Pinpoint the cell where the given text exists, returning its [x, y] midpoint coordinate. 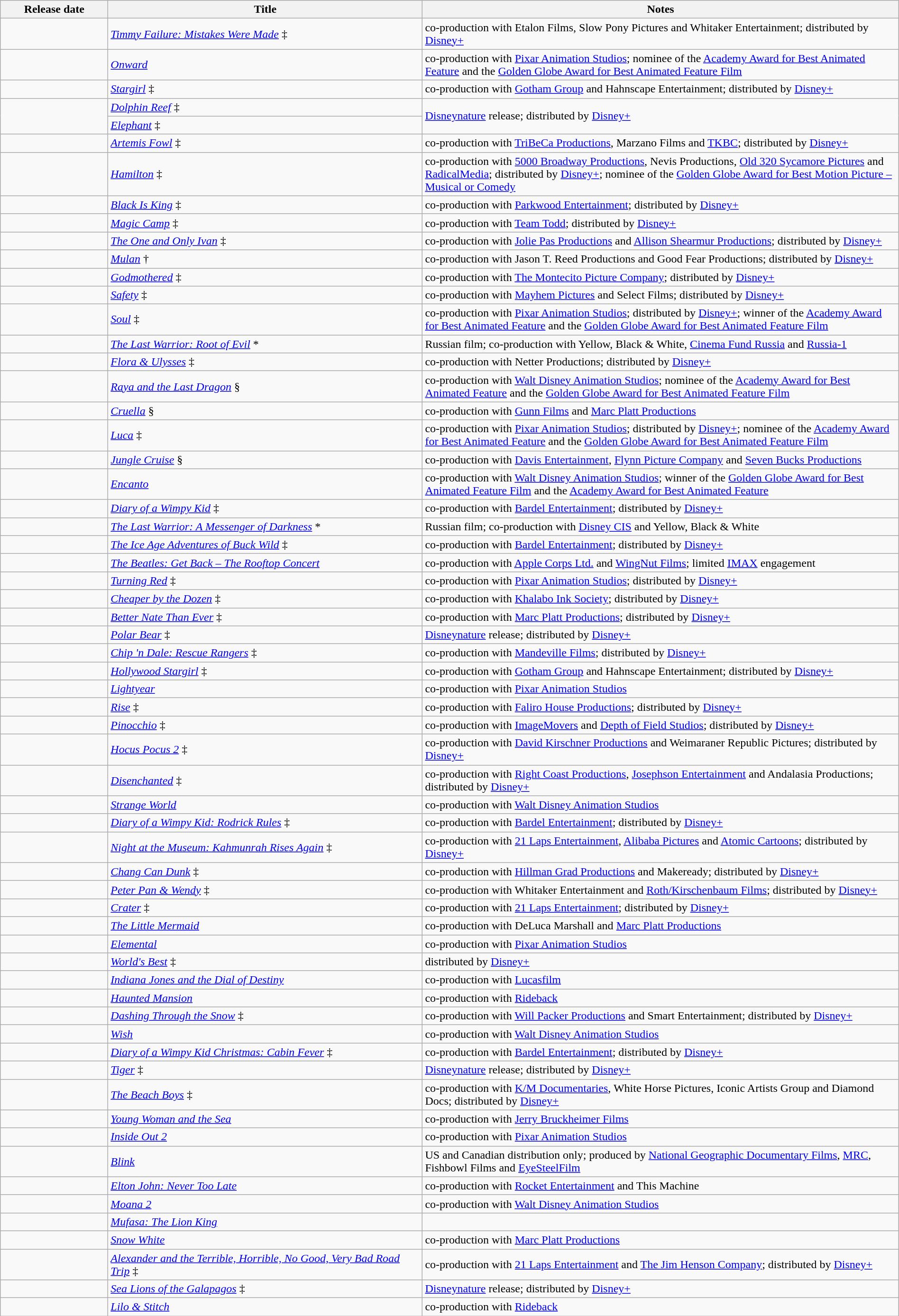
co-production with Jason T. Reed Productions and Good Fear Productions; distributed by Disney+ [660, 259]
Tiger ‡ [266, 1070]
Stargirl ‡ [266, 89]
Soul ‡ [266, 319]
co-production with 21 Laps Entertainment and The Jim Henson Company; distributed by Disney+ [660, 1264]
co-production with Marc Platt Productions; distributed by Disney+ [660, 617]
Crater ‡ [266, 908]
co-production with Faliro House Productions; distributed by Disney+ [660, 707]
Haunted Mansion [266, 998]
co-production with Right Coast Productions, Josephson Entertainment and Andalasia Productions; distributed by Disney+ [660, 780]
co-production with Davis Entertainment, Flynn Picture Company and Seven Bucks Productions [660, 460]
co-production with Khalabo Ink Society; distributed by Disney+ [660, 599]
Elemental [266, 944]
co-production with Parkwood Entertainment; distributed by Disney+ [660, 205]
co-production with David Kirschner Productions and Weimaraner Republic Pictures; distributed by Disney+ [660, 750]
Chang Can Dunk ‡ [266, 871]
Dolphin Reef ‡ [266, 107]
Dashing Through the Snow ‡ [266, 1016]
Luca ‡ [266, 435]
The Little Mermaid [266, 926]
Magic Camp ‡ [266, 223]
co-production with Netter Productions; distributed by Disney+ [660, 362]
co-production with The Montecito Picture Company; distributed by Disney+ [660, 277]
Encanto [266, 484]
co-production with Whitaker Entertainment and Roth/Kirschenbaum Films; distributed by Disney+ [660, 889]
co-production with Gunn Films and Marc Platt Productions [660, 411]
Safety ‡ [266, 295]
Hollywood Stargirl ‡ [266, 671]
co-production with DeLuca Marshall and Marc Platt Productions [660, 926]
co-production with 21 Laps Entertainment; distributed by Disney+ [660, 908]
distributed by Disney+ [660, 962]
Inside Out 2 [266, 1137]
The Last Warrior: Root of Evil * [266, 344]
The Ice Age Adventures of Buck Wild ‡ [266, 545]
Polar Bear ‡ [266, 635]
Notes [660, 9]
Diary of a Wimpy Kid: Rodrick Rules ‡ [266, 823]
co-production with TriBeCa Productions, Marzano Films and TKBC; distributed by Disney+ [660, 143]
Turning Red ‡ [266, 581]
Better Nate Than Ever ‡ [266, 617]
co-production with Rocket Entertainment and This Machine [660, 1186]
The Beatles: Get Back – The Rooftop Concert [266, 563]
co-production with Will Packer Productions and Smart Entertainment; distributed by Disney+ [660, 1016]
Elton John: Never Too Late [266, 1186]
co-production with Mayhem Pictures and Select Films; distributed by Disney+ [660, 295]
Russian film; co-production with Yellow, Black & White, Cinema Fund Russia and Russia-1 [660, 344]
Lightyear [266, 689]
Elephant ‡ [266, 125]
co-production with Etalon Films, Slow Pony Pictures and Whitaker Entertainment; distributed by Disney+ [660, 34]
Mufasa: The Lion King [266, 1222]
Sea Lions of the Galapagos ‡ [266, 1289]
Snow White [266, 1240]
Disenchanted ‡ [266, 780]
Moana 2 [266, 1204]
co-production with Jerry Bruckheimer Films [660, 1119]
Strange World [266, 805]
co-production with ImageMovers and Depth of Field Studios; distributed by Disney+ [660, 725]
Godmothered ‡ [266, 277]
Mulan † [266, 259]
Diary of a Wimpy Kid ‡ [266, 508]
co-production with Hillman Grad Productions and Makeready; distributed by Disney+ [660, 871]
co-production with Mandeville Films; distributed by Disney+ [660, 653]
Hocus Pocus 2 ‡ [266, 750]
co-production with 21 Laps Entertainment, Alibaba Pictures and Atomic Cartoons; distributed by Disney+ [660, 847]
Release date [54, 9]
Young Woman and the Sea [266, 1119]
Flora & Ulysses ‡ [266, 362]
Pinocchio ‡ [266, 725]
Timmy Failure: Mistakes Were Made ‡ [266, 34]
US and Canadian distribution only; produced by National Geographic Documentary Films, MRC, Fishbowl Films and EyeSteelFilm [660, 1161]
Raya and the Last Dragon § [266, 387]
co-production with Lucasfilm [660, 980]
Artemis Fowl ‡ [266, 143]
Peter Pan & Wendy ‡ [266, 889]
Diary of a Wimpy Kid Christmas: Cabin Fever ‡ [266, 1052]
Title [266, 9]
Cheaper by the Dozen ‡ [266, 599]
Night at the Museum: Kahmunrah Rises Again ‡ [266, 847]
The One and Only Ivan ‡ [266, 241]
co-production with K/M Documentaries, White Horse Pictures, Iconic Artists Group and Diamond Docs; distributed by Disney+ [660, 1095]
Rise ‡ [266, 707]
Hamilton ‡ [266, 174]
Cruella § [266, 411]
co-production with Marc Platt Productions [660, 1240]
World's Best ‡ [266, 962]
Blink [266, 1161]
Onward [266, 64]
Black Is King ‡ [266, 205]
co-production with Pixar Animation Studios; distributed by Disney+ [660, 581]
Jungle Cruise § [266, 460]
Alexander and the Terrible, Horrible, No Good, Very Bad Road Trip ‡ [266, 1264]
The Beach Boys ‡ [266, 1095]
Wish [266, 1034]
Indiana Jones and the Dial of Destiny [266, 980]
co-production with Apple Corps Ltd. and WingNut Films; limited IMAX engagement [660, 563]
Chip 'n Dale: Rescue Rangers ‡ [266, 653]
co-production with Team Todd; distributed by Disney+ [660, 223]
The Last Warrior: A Messenger of Darkness * [266, 526]
Russian film; co-production with Disney CIS and Yellow, Black & White [660, 526]
co-production with Jolie Pas Productions and Allison Shearmur Productions; distributed by Disney+ [660, 241]
Lilo & Stitch [266, 1307]
